Locate the cell with the specified text and output its [x, y] center coordinate. 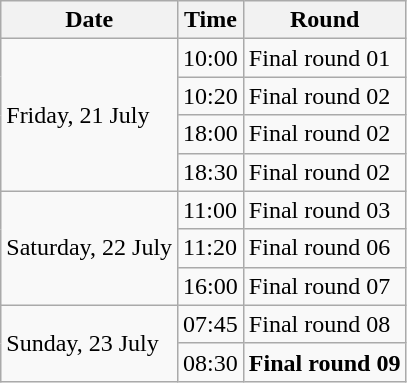
Time [211, 20]
Final round 01 [324, 58]
Final round 08 [324, 324]
10:00 [211, 58]
10:20 [211, 96]
11:00 [211, 210]
11:20 [211, 248]
07:45 [211, 324]
Final round 07 [324, 286]
18:30 [211, 172]
Final round 09 [324, 362]
Final round 06 [324, 248]
18:00 [211, 134]
Date [90, 20]
08:30 [211, 362]
Friday, 21 July [90, 115]
Sunday, 23 July [90, 343]
Round [324, 20]
16:00 [211, 286]
Final round 03 [324, 210]
Saturday, 22 July [90, 248]
